Find where the given text appears and provide that cell's center as [X, Y] coordinate. 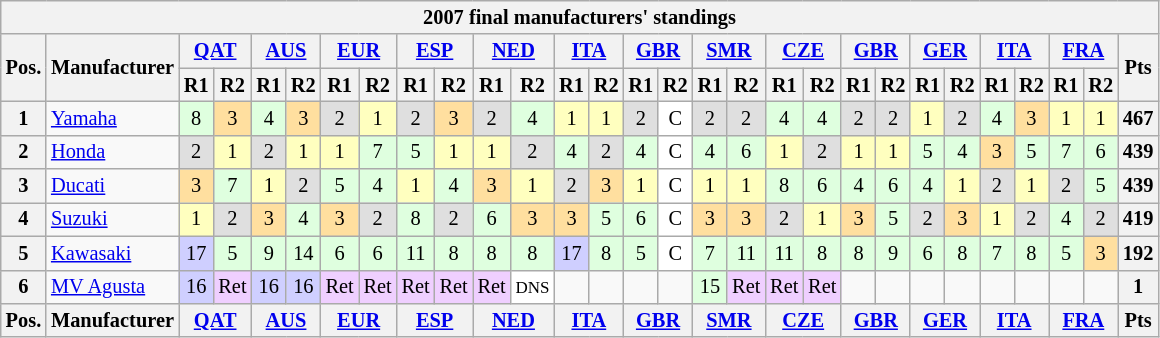
2007 final manufacturers' standings [580, 17]
Kawasaki [112, 253]
14 [304, 253]
Ducati [112, 186]
Suzuki [112, 219]
Yamaha [112, 118]
467 [1138, 118]
DNS [533, 287]
MV Agusta [112, 287]
Honda [112, 152]
192 [1138, 253]
419 [1138, 219]
15 [710, 287]
